Scan for the cell matching the given text and deliver its (X, Y) coordinate at center. 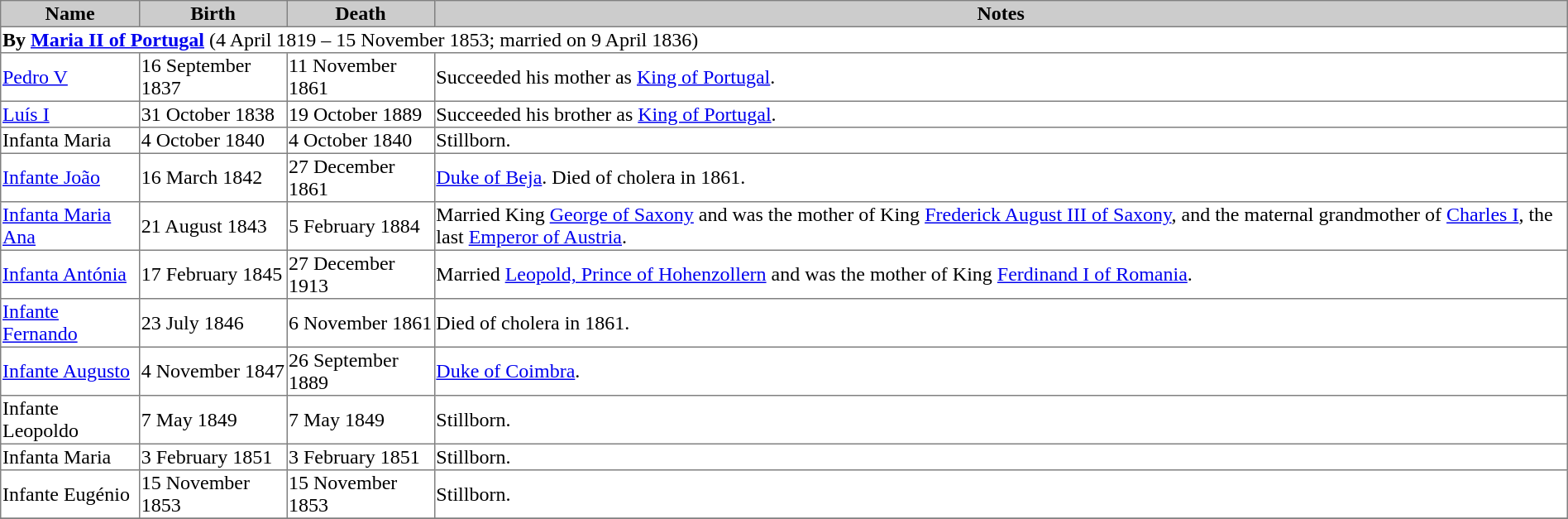
27 December 1913 (361, 274)
Succeeded his brother as King of Portugal. (1001, 114)
Infante Augusto (70, 371)
23 July 1846 (213, 323)
Infante Leopoldo (70, 420)
Luís I (70, 114)
Infanta Maria Ana (70, 226)
Duke of Coimbra. (1001, 371)
31 October 1838 (213, 114)
Infante Eugénio (70, 494)
5 February 1884 (361, 226)
6 November 1861 (361, 323)
21 August 1843 (213, 226)
16 March 1842 (213, 177)
19 October 1889 (361, 114)
Duke of Beja. Died of cholera in 1861. (1001, 177)
Name (70, 14)
27 December 1861 (361, 177)
Succeeded his mother as King of Portugal. (1001, 77)
Pedro V (70, 77)
4 November 1847 (213, 371)
Married Leopold, Prince of Hohenzollern and was the mother of King Ferdinand I of Romania. (1001, 274)
Notes (1001, 14)
16 September 1837 (213, 77)
26 September 1889 (361, 371)
11 November 1861 (361, 77)
Infanta Antónia (70, 274)
Infante Fernando (70, 323)
By Maria II of Portugal (4 April 1819 – 15 November 1853; married on 9 April 1836) (784, 40)
Birth (213, 14)
Death (361, 14)
17 February 1845 (213, 274)
Died of cholera in 1861. (1001, 323)
Infante João (70, 177)
